For the text-containing cell, return its midpoint in (x, y) coordinate format. 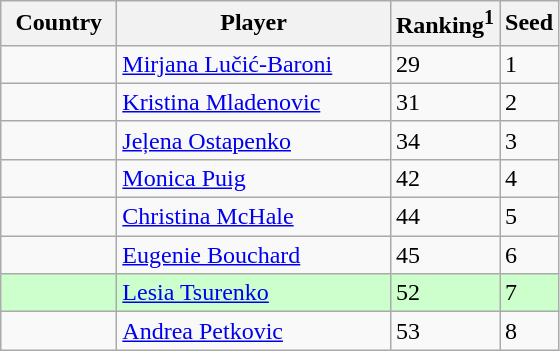
6 (530, 255)
8 (530, 331)
2 (530, 102)
Ranking1 (444, 24)
Lesia Tsurenko (254, 293)
Christina McHale (254, 217)
1 (530, 64)
Andrea Petkovic (254, 331)
Player (254, 24)
3 (530, 140)
45 (444, 255)
4 (530, 178)
5 (530, 217)
29 (444, 64)
53 (444, 331)
31 (444, 102)
Kristina Mladenovic (254, 102)
Eugenie Bouchard (254, 255)
Country (59, 24)
Monica Puig (254, 178)
34 (444, 140)
7 (530, 293)
42 (444, 178)
Seed (530, 24)
52 (444, 293)
Mirjana Lučić-Baroni (254, 64)
Jeļena Ostapenko (254, 140)
44 (444, 217)
